Identify which cell holds the provided text, then report its (X, Y) central coordinate. 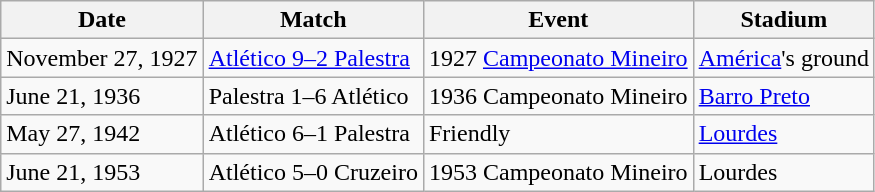
Friendly (558, 134)
1927 Campeonato Mineiro (558, 58)
Match (313, 20)
Palestra 1–6 Atlético (313, 96)
Atlético 5–0 Cruzeiro (313, 172)
May 27, 1942 (102, 134)
Atlético 6–1 Palestra (313, 134)
Barro Preto (784, 96)
América's ground (784, 58)
1953 Campeonato Mineiro (558, 172)
1936 Campeonato Mineiro (558, 96)
June 21, 1936 (102, 96)
June 21, 1953 (102, 172)
Event (558, 20)
Date (102, 20)
November 27, 1927 (102, 58)
Stadium (784, 20)
Atlético 9–2 Palestra (313, 58)
